Return [x, y] of the center of cell containing provided text 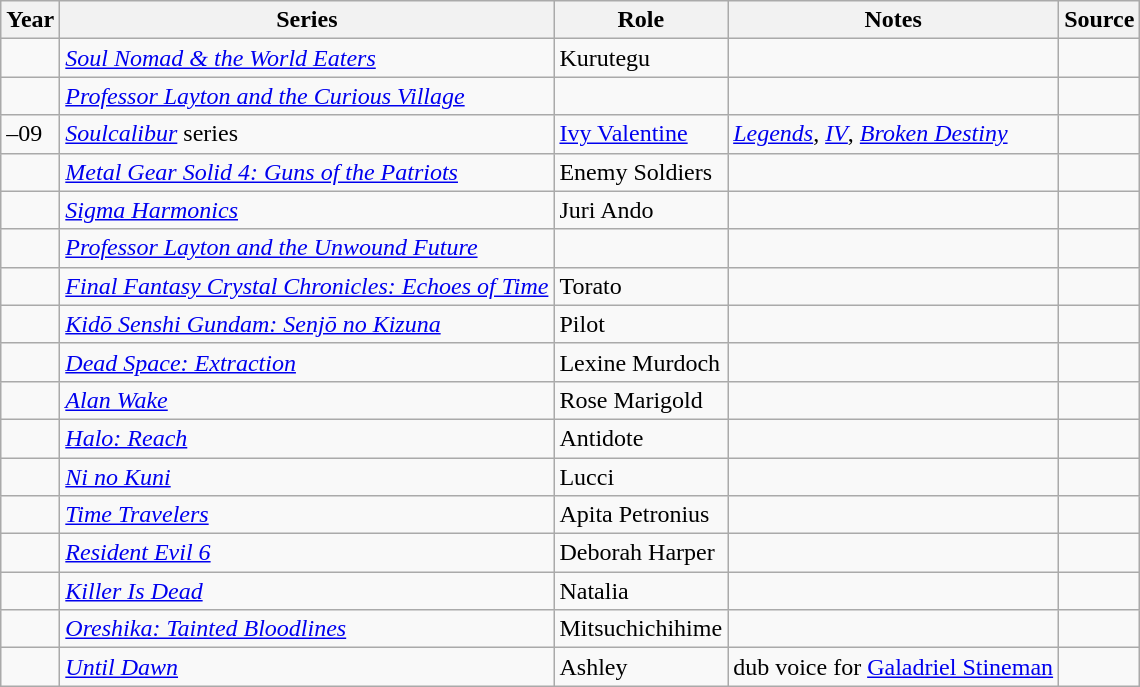
Final Fantasy Crystal Chronicles: Echoes of Time [307, 286]
Professor Layton and the Curious Village [307, 96]
Ni no Kuni [307, 477]
Lexine Murdoch [641, 362]
Year [30, 20]
Antidote [641, 438]
–09 [30, 134]
Resident Evil 6 [307, 553]
Oreshika: Tainted Bloodlines [307, 629]
Rose Marigold [641, 400]
Role [641, 20]
Kurutegu [641, 58]
Time Travelers [307, 515]
Torato [641, 286]
Ashley [641, 667]
dub voice for Galadriel Stineman [894, 667]
Source [1100, 20]
Until Dawn [307, 667]
Halo: Reach [307, 438]
Notes [894, 20]
Soulcalibur series [307, 134]
Alan Wake [307, 400]
Apita Petronius [641, 515]
Deborah Harper [641, 553]
Pilot [641, 324]
Sigma Harmonics [307, 210]
Killer Is Dead [307, 591]
Metal Gear Solid 4: Guns of the Patriots [307, 172]
Enemy Soldiers [641, 172]
Legends, IV, Broken Destiny [894, 134]
Soul Nomad & the World Eaters [307, 58]
Natalia [641, 591]
Professor Layton and the Unwound Future [307, 248]
Series [307, 20]
Ivy Valentine [641, 134]
Dead Space: Extraction [307, 362]
Lucci [641, 477]
Juri Ando [641, 210]
Kidō Senshi Gundam: Senjō no Kizuna [307, 324]
Mitsuchichihime [641, 629]
